Detect which cell encompasses the target text, then output its [x, y] center coordinate. 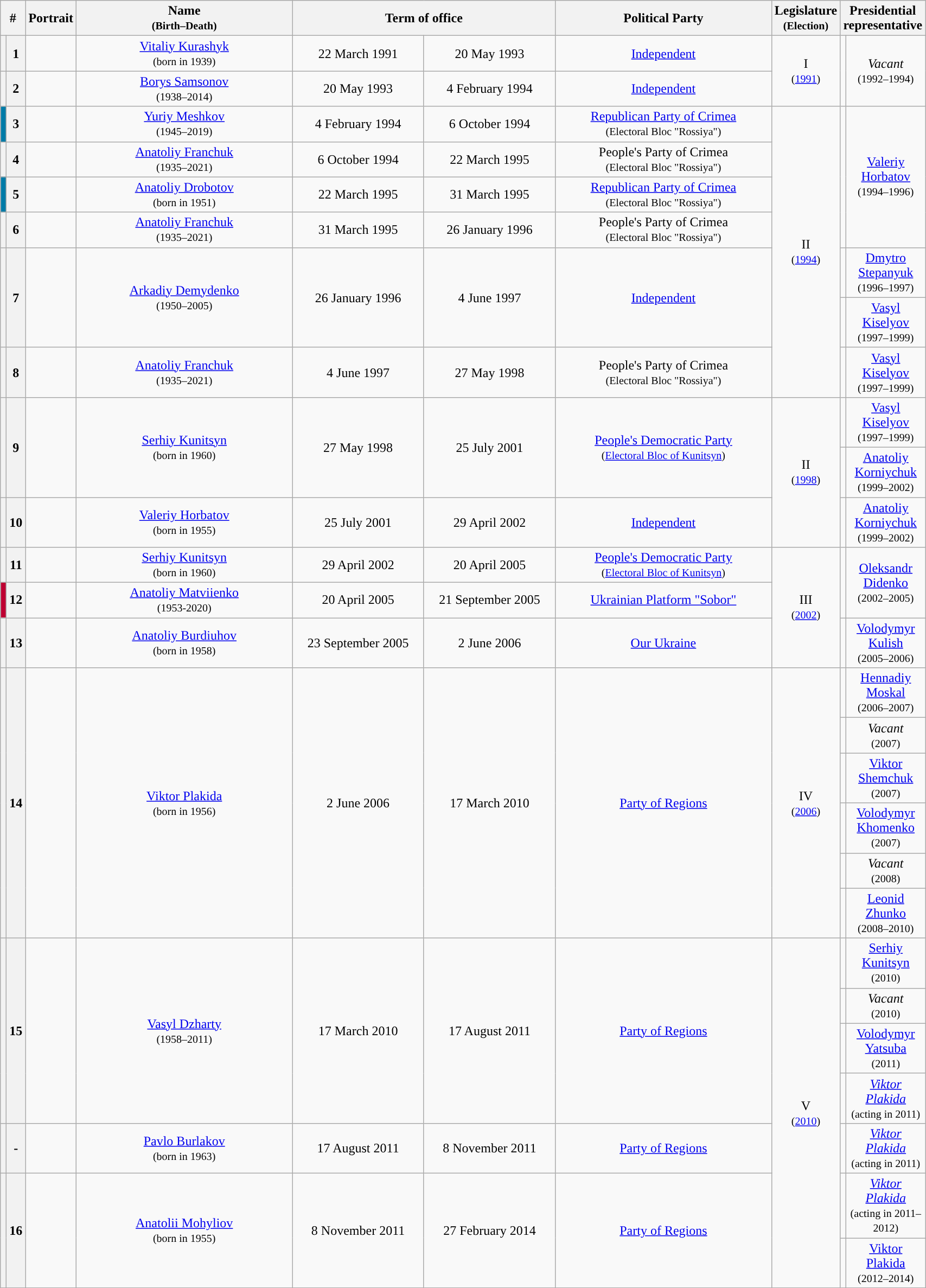
Viktor Plakida(acting in 2011–2012) [886, 1206]
22 March 1991 [358, 53]
6 [16, 230]
Pavlo Burlakov(born in 1963) [184, 1148]
Hennadiy Moskal(2006–2007) [886, 693]
14 [16, 803]
Anatoliy Matviienko(1953-2020) [184, 600]
5 [16, 194]
1 [16, 53]
11 [16, 565]
Valeriy Horbatov(1994–1996) [886, 177]
Ukrainian Platform "Sobor" [663, 600]
Leonid Zhunko(2008–2010) [886, 913]
Anatolii Mohyliov(born in 1955) [184, 1230]
3 [16, 124]
Viktor Plakida(born in 1956) [184, 803]
Volodymyr Yatsuba(2011) [886, 1048]
II(1994) [806, 252]
Our Ukraine [663, 643]
Vasyl Dzharty(1958–2011) [184, 1031]
Term of office [424, 18]
Oleksandr Didenko(2002–2005) [886, 583]
7 [16, 297]
2 [16, 89]
8 [16, 372]
Dmytro Stepanyuk(1996–1997) [886, 272]
Viktor Plakida(2012–2014) [886, 1263]
Serhiy Kunitsyn(2010) [886, 963]
27 February 2014 [489, 1230]
23 September 2005 [358, 643]
III(2002) [806, 608]
Vitaliy Kurashyk(born in 1939) [184, 53]
4 [16, 160]
- [16, 1148]
Volodymyr Kulish(2005–2006) [886, 643]
12 [16, 600]
Volodymyr Khomenko(2007) [886, 828]
V(2010) [806, 1113]
Valeriy Horbatov(born in 1955) [184, 522]
# [13, 18]
II(1998) [806, 472]
Vacant(2008) [886, 870]
Arkadiy Demydenko(1950–2005) [184, 297]
16 [16, 1230]
10 [16, 522]
I(1991) [806, 71]
Yuriy Meshkov(1945–2019) [184, 124]
Vacant(2010) [886, 1006]
Vacant(1992–1994) [886, 71]
Viktor Shemchuk(2007) [886, 778]
15 [16, 1031]
Vacant(2007) [886, 736]
9 [16, 447]
Borys Samsonov(1938–2014) [184, 89]
Presidential representative [883, 18]
13 [16, 643]
21 September 2005 [489, 600]
Legislature(Election) [806, 18]
Name(Birth–Death) [184, 18]
Anatoliy Drobotov(born in 1951) [184, 194]
Political Party [663, 18]
Portrait [51, 18]
Anatoliy Burdiuhov(born in 1958) [184, 643]
IV(2006) [806, 803]
